Output the [x, y] coordinate of the center of the cell containing the given text.  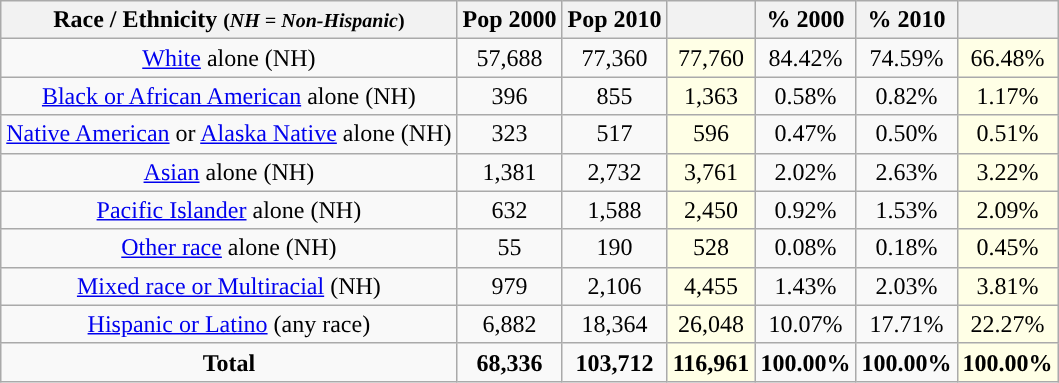
2.63% [906, 172]
Mixed race or Multiracial (NH) [229, 286]
55 [510, 248]
84.42% [806, 58]
2,450 [711, 210]
77,360 [614, 58]
1.17% [1008, 96]
0.47% [806, 134]
1,363 [711, 96]
855 [614, 96]
66.48% [1008, 58]
0.18% [906, 248]
1,588 [614, 210]
Pop 2010 [614, 20]
Pacific Islander alone (NH) [229, 210]
18,364 [614, 324]
17.71% [906, 324]
396 [510, 96]
0.50% [906, 134]
323 [510, 134]
4,455 [711, 286]
77,760 [711, 58]
1.43% [806, 286]
57,688 [510, 58]
22.27% [1008, 324]
Asian alone (NH) [229, 172]
2.03% [906, 286]
1,381 [510, 172]
0.45% [1008, 248]
0.51% [1008, 134]
190 [614, 248]
0.58% [806, 96]
103,712 [614, 362]
979 [510, 286]
10.07% [806, 324]
26,048 [711, 324]
528 [711, 248]
2,732 [614, 172]
1.53% [906, 210]
0.08% [806, 248]
Race / Ethnicity (NH = Non-Hispanic) [229, 20]
Native American or Alaska Native alone (NH) [229, 134]
3,761 [711, 172]
Pop 2000 [510, 20]
74.59% [906, 58]
0.82% [906, 96]
Other race alone (NH) [229, 248]
6,882 [510, 324]
Black or African American alone (NH) [229, 96]
2.02% [806, 172]
White alone (NH) [229, 58]
Hispanic or Latino (any race) [229, 324]
2,106 [614, 286]
Total [229, 362]
632 [510, 210]
517 [614, 134]
116,961 [711, 362]
0.92% [806, 210]
3.81% [1008, 286]
2.09% [1008, 210]
3.22% [1008, 172]
% 2010 [906, 20]
68,336 [510, 362]
% 2000 [806, 20]
596 [711, 134]
